Identify which cell holds the provided text, then report its [X, Y] central coordinate. 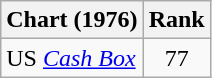
77 [176, 58]
Chart (1976) [72, 20]
Rank [176, 20]
US Cash Box [72, 58]
